From the cell containing the given text, extract its center point as (X, Y) coordinate. 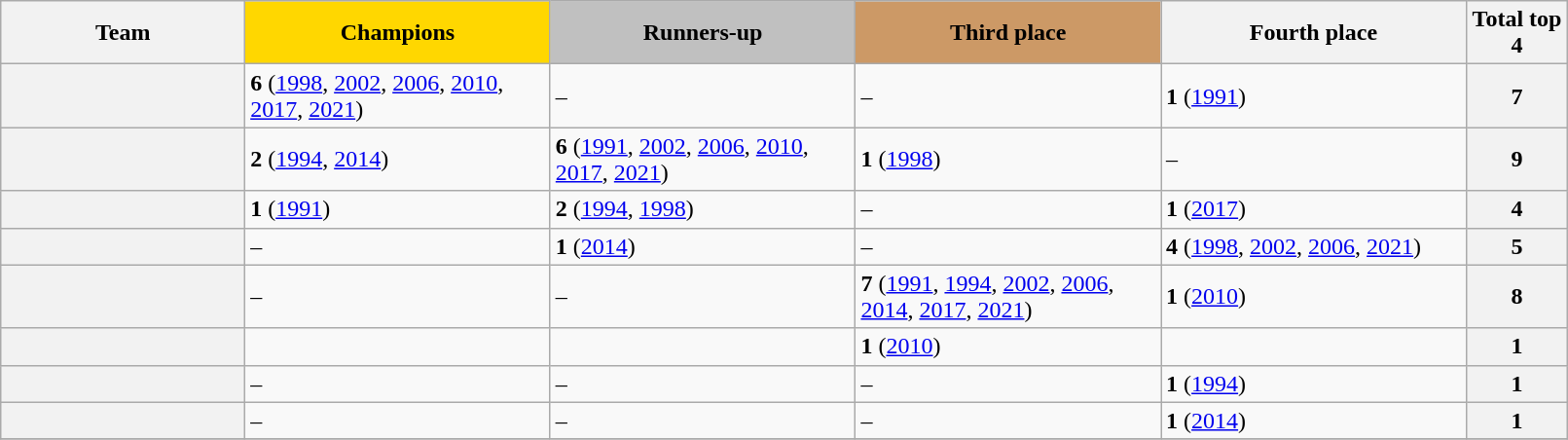
4 (1516, 209)
1 (2017) (1314, 209)
6 (1991, 2002, 2006, 2010, 2017, 2021) (703, 160)
4 (1998, 2002, 2006, 2021) (1314, 246)
6 (1998, 2002, 2006, 2010, 2017, 2021) (398, 95)
2 (1994, 2014) (398, 160)
Third place (1008, 33)
1 (1998) (1008, 160)
5 (1516, 246)
Champions (398, 33)
Team (123, 33)
8 (1516, 296)
Total top 4 (1516, 33)
7 (1516, 95)
2 (1994, 1998) (703, 209)
7 (1991, 1994, 2002, 2006, 2014, 2017, 2021) (1008, 296)
9 (1516, 160)
1 (1994) (1314, 384)
Fourth place (1314, 33)
Runners-up (703, 33)
